Determine the (x, y) coordinate at the center of the cell enclosing the given text.  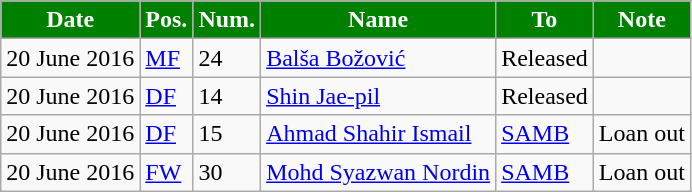
Shin Jae-pil (378, 96)
Ahmad Shahir Ismail (378, 134)
Name (378, 20)
Note (642, 20)
To (545, 20)
MF (166, 58)
Pos. (166, 20)
Date (70, 20)
14 (227, 96)
Mohd Syazwan Nordin (378, 172)
15 (227, 134)
Balša Božović (378, 58)
30 (227, 172)
Num. (227, 20)
FW (166, 172)
24 (227, 58)
